Search for the cell housing the specified text and yield its [X, Y] center coordinate. 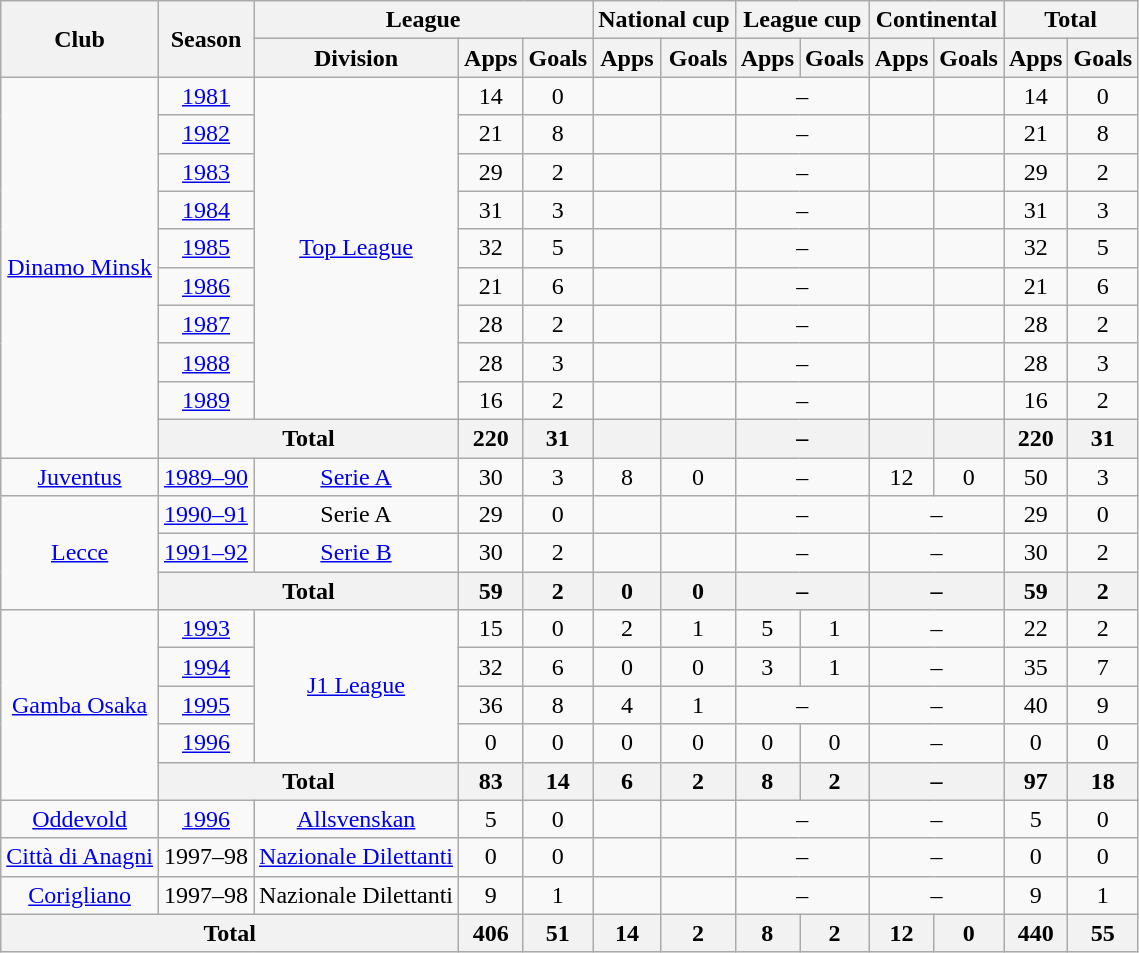
1984 [206, 210]
Allsvenskan [356, 819]
Gamba Osaka [80, 705]
440 [1036, 933]
1988 [206, 362]
1993 [206, 629]
55 [1103, 933]
1987 [206, 324]
League cup [802, 20]
J1 League [356, 686]
Lecce [80, 553]
40 [1036, 705]
Season [206, 39]
1995 [206, 705]
Dinamo Minsk [80, 268]
97 [1036, 781]
22 [1036, 629]
Serie B [356, 553]
Juventus [80, 477]
1989–90 [206, 477]
4 [627, 705]
1990–91 [206, 515]
51 [558, 933]
1991–92 [206, 553]
15 [491, 629]
Club [80, 39]
36 [491, 705]
Top League [356, 248]
League [424, 20]
50 [1036, 477]
1982 [206, 134]
18 [1103, 781]
Città di Anagni [80, 857]
406 [491, 933]
Oddevold [80, 819]
Corigliano [80, 895]
83 [491, 781]
35 [1036, 667]
1986 [206, 286]
1994 [206, 667]
1989 [206, 400]
1985 [206, 248]
Continental [936, 20]
7 [1103, 667]
1983 [206, 172]
1981 [206, 96]
Division [356, 58]
National cup [664, 20]
